Find where the given text appears and provide that cell's center as [x, y] coordinate. 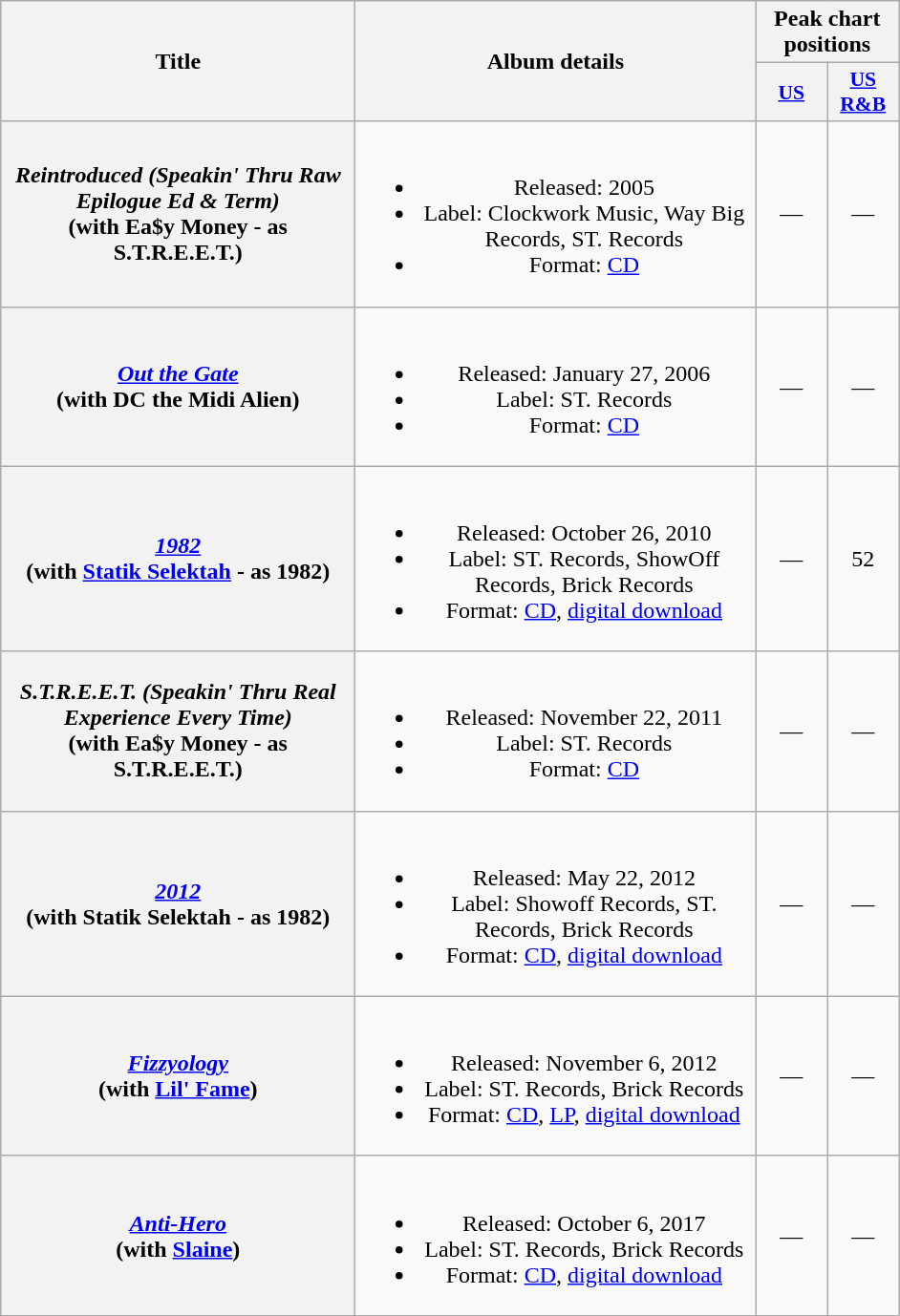
Album details [556, 61]
52 [864, 559]
Released: October 6, 2017Label: ST. Records, Brick RecordsFormat: CD, digital download [556, 1236]
Released: May 22, 2012Label: Showoff Records, ST. Records, Brick RecordsFormat: CD, digital download [556, 903]
Reintroduced (Speakin' Thru Raw Epilogue Ed & Term)(with Ea$y Money - as S.T.R.E.E.T.) [178, 214]
USR&B [864, 92]
Released: October 26, 2010Label: ST. Records, ShowOff Records, Brick RecordsFormat: CD, digital download [556, 559]
US [791, 92]
S.T.R.E.E.T. (Speakin' Thru Real Experience Every Time)(with Ea$y Money - as S.T.R.E.E.T.) [178, 732]
Released: January 27, 2006Label: ST. RecordsFormat: CD [556, 386]
Released: November 6, 2012Label: ST. Records, Brick RecordsFormat: CD, LP, digital download [556, 1075]
1982(with Statik Selektah - as 1982) [178, 559]
Anti-Hero(with Slaine) [178, 1236]
Peak chart positions [827, 32]
2012(with Statik Selektah - as 1982) [178, 903]
Out the Gate(with DC the Midi Alien) [178, 386]
Released: November 22, 2011Label: ST. RecordsFormat: CD [556, 732]
Fizzyology(with Lil' Fame) [178, 1075]
Released: 2005Label: Clockwork Music, Way Big Records, ST. RecordsFormat: CD [556, 214]
Title [178, 61]
